Extract the [x, y] coordinate from the center of the cell holding the provided text.  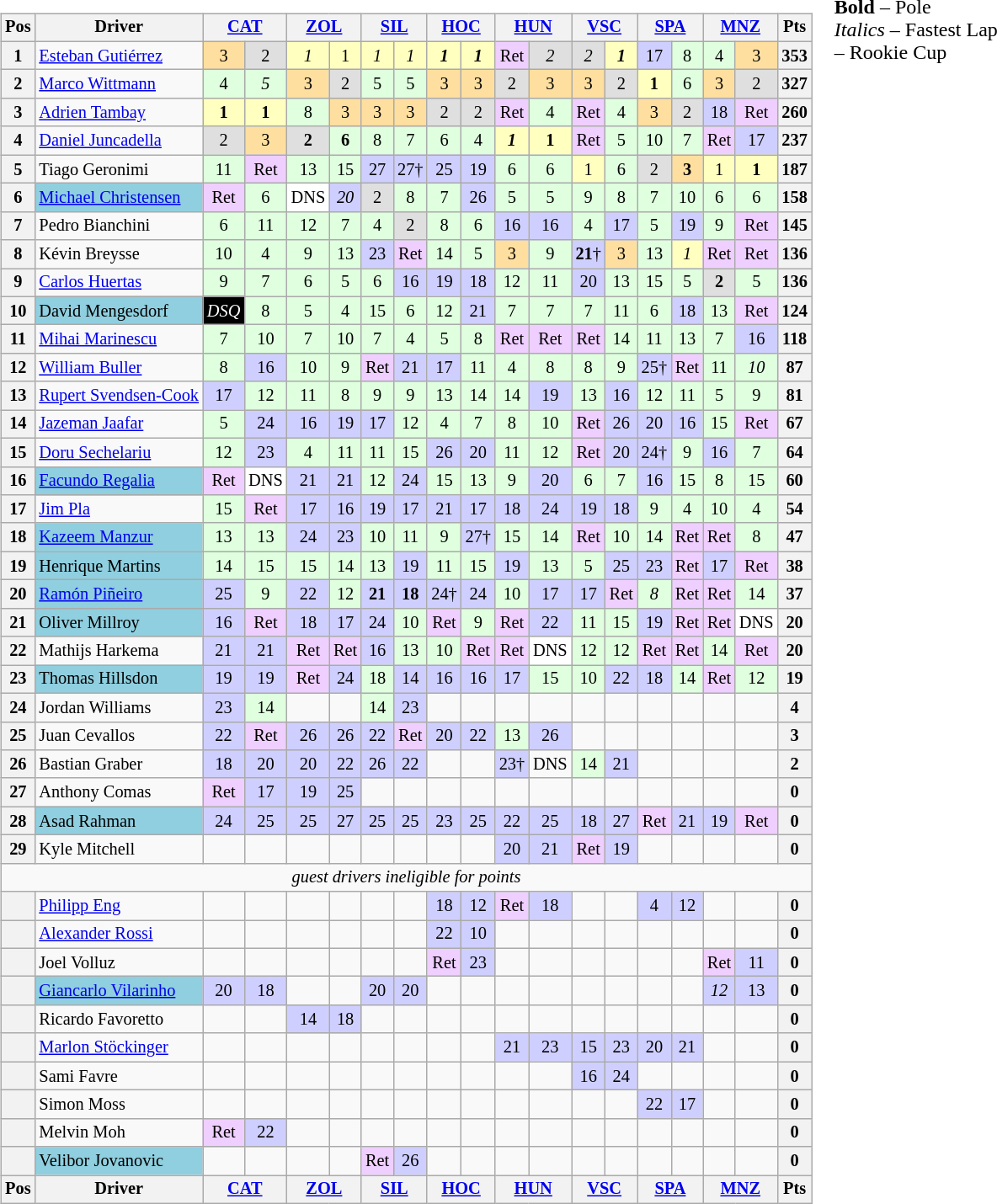
Bastian Graber [118, 764]
Kazeem Manzur [118, 537]
Kévin Breysse [118, 254]
Facundo Regalia [118, 481]
Jazeman Jaafar [118, 424]
David Mengesdorf [118, 311]
21† [589, 254]
237 [794, 141]
260 [794, 113]
Ramón Piñeiro [118, 594]
Pedro Bianchini [118, 226]
145 [794, 226]
Asad Rahman [118, 821]
37 [794, 594]
Oliver Millroy [118, 622]
Mathijs Harkema [118, 651]
327 [794, 84]
Thomas Hillsdon [118, 679]
DSQ [224, 311]
38 [794, 566]
Kyle Mitchell [118, 850]
Rupert Svendsen-Cook [118, 396]
60 [794, 481]
Melvin Moh [118, 1132]
118 [794, 339]
Velibor Jovanovic [118, 1161]
Sami Favre [118, 1076]
29 [18, 850]
Daniel Juncadella [118, 141]
28 [18, 821]
Henrique Martins [118, 566]
Ricardo Favoretto [118, 1020]
Joel Volluz [118, 962]
187 [794, 169]
Anthony Comas [118, 792]
Alexander Rossi [118, 935]
87 [794, 368]
47 [794, 537]
Adrien Tambay [118, 113]
Mihai Marinescu [118, 339]
Juan Cevallos [118, 736]
Jordan Williams [118, 707]
Doru Sechelariu [118, 452]
25† [654, 368]
Michael Christensen [118, 198]
Philipp Eng [118, 906]
23† [512, 764]
353 [794, 56]
Giancarlo Vilarinho [118, 991]
54 [794, 509]
158 [794, 198]
67 [794, 424]
81 [794, 396]
Tiago Geronimi [118, 169]
William Buller [118, 368]
Esteban Gutiérrez [118, 56]
64 [794, 452]
Marco Wittmann [118, 84]
guest drivers ineligible for points [406, 877]
Simon Moss [118, 1105]
Marlon Stöckinger [118, 1047]
Carlos Huertas [118, 283]
Jim Pla [118, 509]
124 [794, 311]
